Output the (X, Y) coordinate of the center of the cell containing the given text.  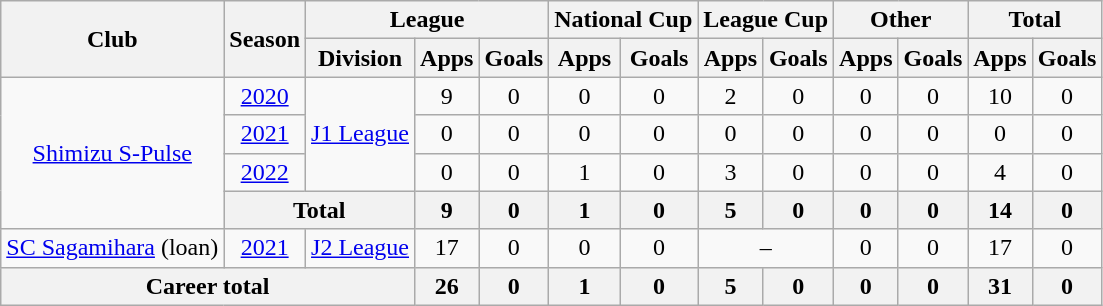
League Cup (766, 20)
26 (447, 286)
SC Sagamihara (loan) (112, 248)
J1 League (360, 134)
2020 (265, 96)
Season (265, 39)
3 (730, 172)
Shimizu S-Pulse (112, 153)
4 (1000, 172)
31 (1000, 286)
2 (730, 96)
Other (901, 20)
– (766, 248)
2022 (265, 172)
Club (112, 39)
10 (1000, 96)
League (428, 20)
Career total (208, 286)
14 (1000, 210)
National Cup (624, 20)
Division (360, 58)
J2 League (360, 248)
